Pinpoint the cell where the given text exists, returning its (X, Y) midpoint coordinate. 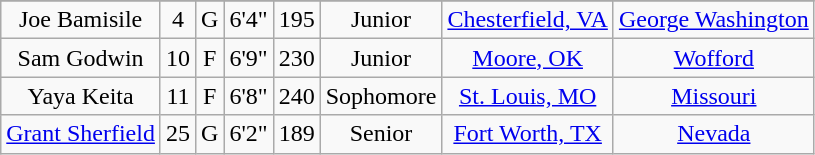
189 (296, 134)
Moore, OK (528, 58)
11 (178, 96)
George Washington (714, 20)
Joe Bamisile (81, 20)
Chesterfield, VA (528, 20)
25 (178, 134)
6'2" (248, 134)
6'8" (248, 96)
Nevada (714, 134)
6'4" (248, 20)
195 (296, 20)
Fort Worth, TX (528, 134)
Grant Sherfield (81, 134)
Missouri (714, 96)
Sophomore (381, 96)
240 (296, 96)
Yaya Keita (81, 96)
St. Louis, MO (528, 96)
4 (178, 20)
230 (296, 58)
6'9" (248, 58)
Senior (381, 134)
Sam Godwin (81, 58)
10 (178, 58)
Wofford (714, 58)
